Find where the given text appears and provide that cell's center as (x, y) coordinate. 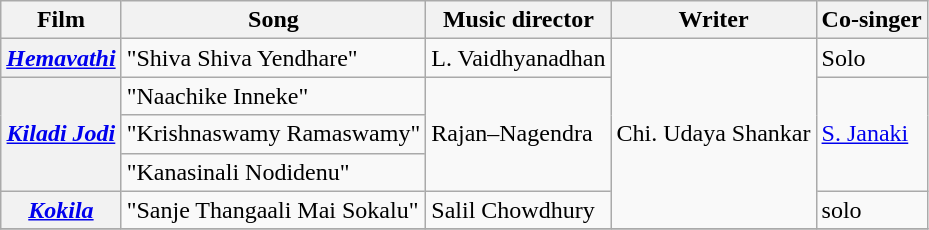
Song (274, 20)
Music director (518, 20)
Chi. Udaya Shankar (714, 134)
"Sanje Thangaali Mai Sokalu" (274, 210)
Film (61, 20)
"Shiva Shiva Yendhare" (274, 58)
S. Janaki (872, 134)
Salil Chowdhury (518, 210)
Kiladi Jodi (61, 134)
Rajan–Nagendra (518, 134)
Kokila (61, 210)
Writer (714, 20)
"Krishnaswamy Ramaswamy" (274, 134)
"Naachike Inneke" (274, 96)
solo (872, 210)
Co-singer (872, 20)
Hemavathi (61, 58)
L. Vaidhyanadhan (518, 58)
"Kanasinali Nodidenu" (274, 172)
Solo (872, 58)
